Pinpoint the cell where the given text exists, returning its (x, y) midpoint coordinate. 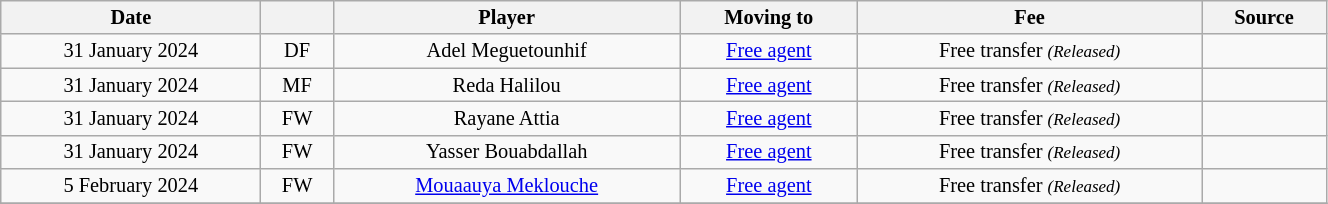
Source (1264, 17)
Player (506, 17)
Adel Meguetounhif (506, 51)
Mouaauya Meklouche (506, 186)
Rayane Attia (506, 118)
MF (297, 85)
Date (131, 17)
Reda Halilou (506, 85)
DF (297, 51)
Fee (1030, 17)
5 February 2024 (131, 186)
Moving to (769, 17)
Yasser Bouabdallah (506, 152)
